Capture the cell that displays the provided text and extract its [X, Y] central coordinate. 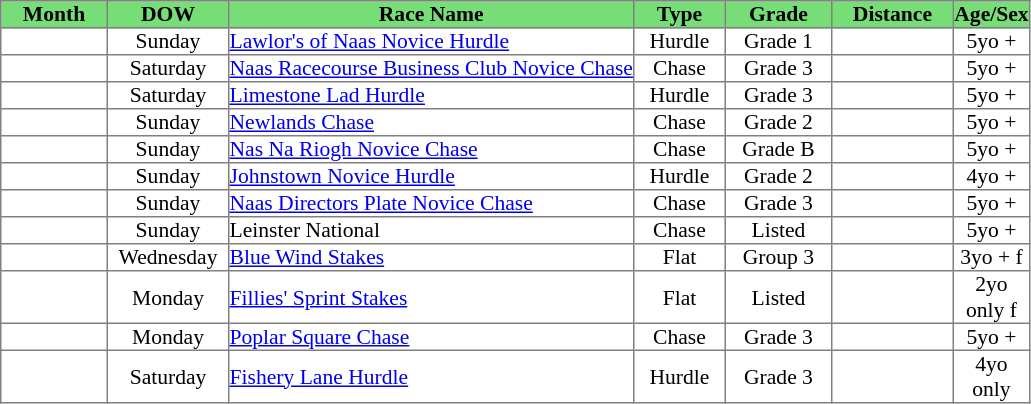
Lawlor's of Naas Novice Hurdle [432, 42]
Grade 1 [778, 42]
4yo + [991, 176]
Month [54, 14]
3yo + f [991, 258]
Race Name [432, 14]
Grade B [778, 150]
Poplar Square Chase [432, 336]
Johnstown Novice Hurdle [432, 176]
4yo only [991, 376]
Blue Wind Stakes [432, 258]
Fishery Lane Hurdle [432, 376]
Fillies' Sprint Stakes [432, 297]
Group 3 [778, 258]
Distance [893, 14]
Naas Racecourse Business Club Novice Chase [432, 68]
Nas Na Riogh Novice Chase [432, 150]
Newlands Chase [432, 122]
Type [680, 14]
2yo only f [991, 297]
Leinster National [432, 230]
Age/Sex [991, 14]
Grade [778, 14]
Limestone Lad Hurdle [432, 96]
Naas Directors Plate Novice Chase [432, 204]
Wednesday [168, 258]
DOW [168, 14]
